Detect which cell encompasses the target text, then output its [x, y] center coordinate. 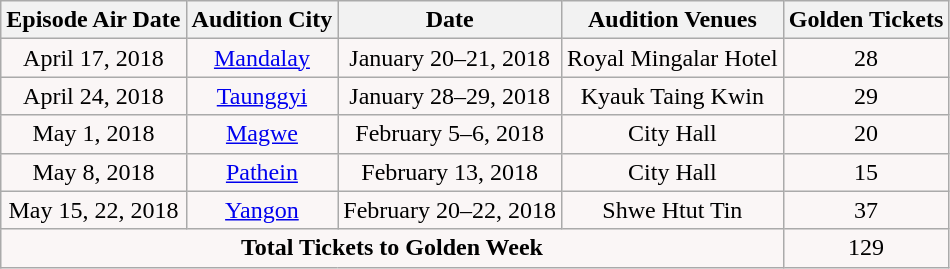
February 5–6, 2018 [450, 134]
January 20–21, 2018 [450, 58]
Date [450, 20]
Magwe [262, 134]
Mandalay [262, 58]
37 [866, 210]
Shwe Htut Tin [673, 210]
January 28–29, 2018 [450, 96]
Audition Venues [673, 20]
Kyauk Taing Kwin [673, 96]
May 1, 2018 [94, 134]
129 [866, 248]
15 [866, 172]
20 [866, 134]
Golden Tickets [866, 20]
29 [866, 96]
April 24, 2018 [94, 96]
February 13, 2018 [450, 172]
Episode Air Date [94, 20]
Royal Mingalar Hotel [673, 58]
Audition City [262, 20]
Pathein [262, 172]
April 17, 2018 [94, 58]
Yangon [262, 210]
February 20–22, 2018 [450, 210]
Total Tickets to Golden Week [392, 248]
Taunggyi [262, 96]
May 15, 22, 2018 [94, 210]
May 8, 2018 [94, 172]
28 [866, 58]
